Provide the [X, Y] coordinate of the cell's center where the given text is located.  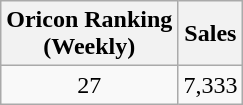
7,333 [210, 85]
Sales [210, 34]
27 [90, 85]
Oricon Ranking(Weekly) [90, 34]
